Extract the [x, y] coordinate from the center of the cell holding the provided text.  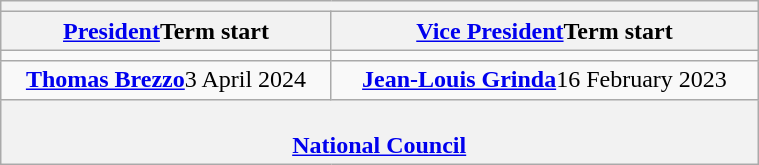
Jean-Louis Grinda16 February 2023 [544, 80]
National Council [380, 132]
Thomas Brezzo3 April 2024 [166, 80]
Vice PresidentTerm start [544, 31]
PresidentTerm start [166, 31]
